Search for the cell housing the specified text and yield its [X, Y] center coordinate. 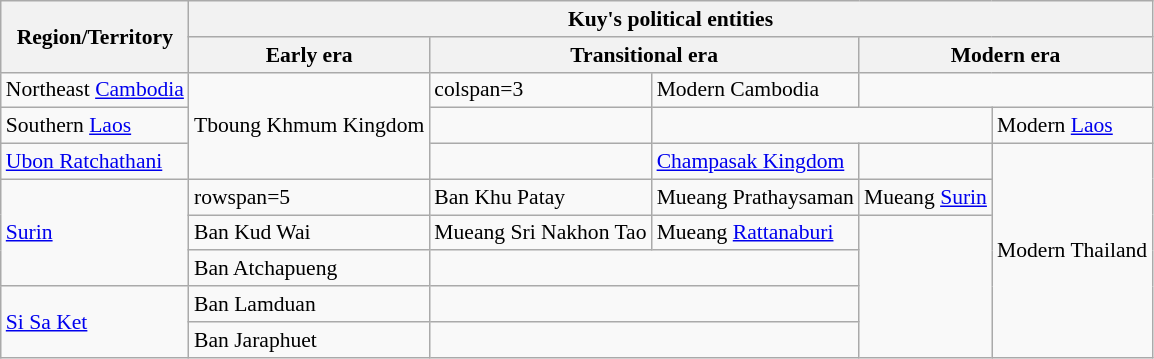
Ban Jaraphuet [309, 340]
colspan=3 [540, 90]
Modern Cambodia [756, 90]
rowspan=5 [309, 197]
Modern Thailand [1072, 251]
Tboung Khmum Kingdom [309, 126]
Mueang Surin [926, 197]
Kuy's political entities [670, 19]
Northeast Cambodia [95, 90]
Region/Territory [95, 36]
Ban Lamduan [309, 304]
Si Sa Ket [95, 322]
Early era [309, 55]
Ban Kud Wai [309, 233]
Ban Atchapueng [309, 269]
Transitional era [644, 55]
Mueang Prathaysaman [756, 197]
Ubon Ratchathani [95, 162]
Modern era [1006, 55]
Mueang Rattanaburi [756, 233]
Champasak Kingdom [756, 162]
Ban Khu Patay [540, 197]
Southern Laos [95, 126]
Surin [95, 232]
Mueang Sri Nakhon Tao [540, 233]
Modern Laos [1072, 126]
